Pinpoint the cell where the given text exists, returning its (x, y) midpoint coordinate. 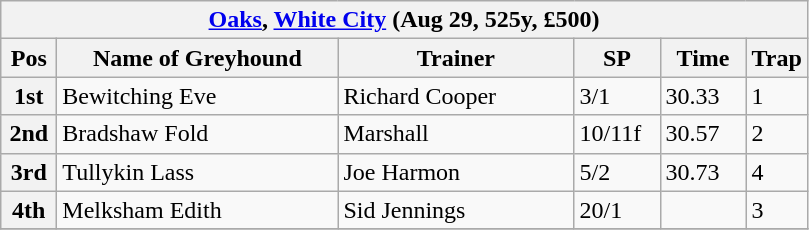
Marshall (456, 134)
Joe Harmon (456, 172)
Bewitching Eve (198, 96)
3/1 (617, 96)
Trap (776, 58)
30.57 (703, 134)
10/11f (617, 134)
Name of Greyhound (198, 58)
20/1 (617, 210)
2nd (29, 134)
2 (776, 134)
30.73 (703, 172)
4th (29, 210)
Trainer (456, 58)
4 (776, 172)
Melksham Edith (198, 210)
5/2 (617, 172)
1 (776, 96)
Sid Jennings (456, 210)
1st (29, 96)
3 (776, 210)
30.33 (703, 96)
Time (703, 58)
Richard Cooper (456, 96)
SP (617, 58)
Bradshaw Fold (198, 134)
Oaks, White City (Aug 29, 525y, £500) (404, 20)
Pos (29, 58)
Tullykin Lass (198, 172)
3rd (29, 172)
